From the cell containing the given text, extract its center point as (x, y) coordinate. 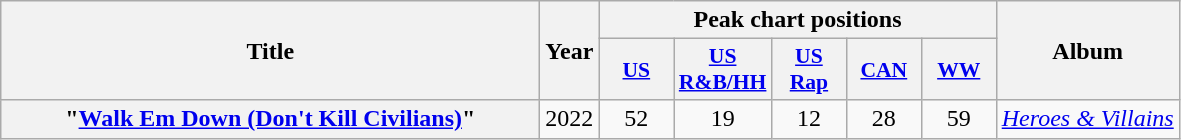
US (636, 70)
CAN (884, 70)
US R&B/HH (723, 70)
WW (958, 70)
28 (884, 119)
Title (270, 50)
2022 (570, 119)
Year (570, 50)
19 (723, 119)
12 (808, 119)
"Walk Em Down (Don't Kill Civilians)" (270, 119)
Album (1088, 50)
US Rap (808, 70)
52 (636, 119)
Heroes & Villains (1088, 119)
59 (958, 119)
Peak chart positions (798, 20)
